Return [X, Y] of the center of cell containing provided text 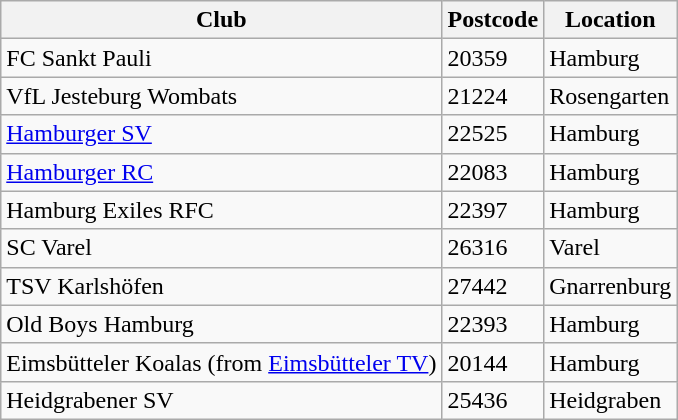
SC Varel [222, 248]
Postcode [493, 20]
21224 [493, 96]
22083 [493, 172]
TSV Karlshöfen [222, 286]
Old Boys Hamburg [222, 324]
VfL Jesteburg Wombats [222, 96]
Gnarrenburg [610, 286]
Heidgraben [610, 400]
FC Sankt Pauli [222, 58]
20359 [493, 58]
22397 [493, 210]
22393 [493, 324]
20144 [493, 362]
Hamburg Exiles RFC [222, 210]
Rosengarten [610, 96]
Eimsbütteler Koalas (from Eimsbütteler TV) [222, 362]
27442 [493, 286]
Location [610, 20]
Hamburger SV [222, 134]
22525 [493, 134]
Club [222, 20]
Heidgrabener SV [222, 400]
25436 [493, 400]
Hamburger RC [222, 172]
Varel [610, 248]
26316 [493, 248]
